Locate the cell with the specified text and output its (X, Y) center coordinate. 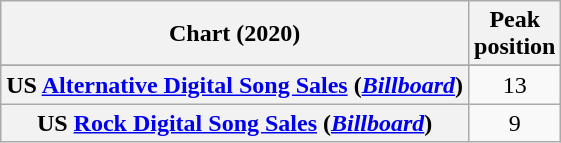
US Alternative Digital Song Sales (Billboard) (235, 85)
13 (515, 85)
US Rock Digital Song Sales (Billboard) (235, 123)
Peakposition (515, 34)
9 (515, 123)
Chart (2020) (235, 34)
